Pinpoint the cell where the given text exists, returning its [x, y] midpoint coordinate. 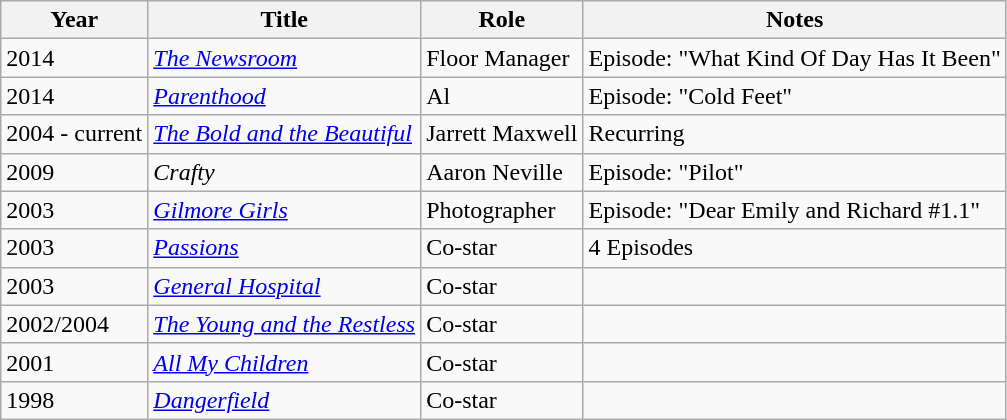
Episode: "Dear Emily and Richard #1.1" [794, 210]
The Bold and the Beautiful [284, 134]
2001 [74, 362]
Dangerfield [284, 400]
Parenthood [284, 96]
2009 [74, 172]
Episode: "Pilot" [794, 172]
Passions [284, 248]
2004 - current [74, 134]
Gilmore Girls [284, 210]
Year [74, 20]
The Newsroom [284, 58]
Episode: "What Kind Of Day Has It Been" [794, 58]
4 Episodes [794, 248]
General Hospital [284, 286]
Al [502, 96]
The Young and the Restless [284, 324]
Aaron Neville [502, 172]
1998 [74, 400]
Title [284, 20]
All My Children [284, 362]
Jarrett Maxwell [502, 134]
Episode: "Cold Feet" [794, 96]
2002/2004 [74, 324]
Notes [794, 20]
Photographer [502, 210]
Floor Manager [502, 58]
Recurring [794, 134]
Role [502, 20]
Crafty [284, 172]
